Detect which cell encompasses the target text, then output its [x, y] center coordinate. 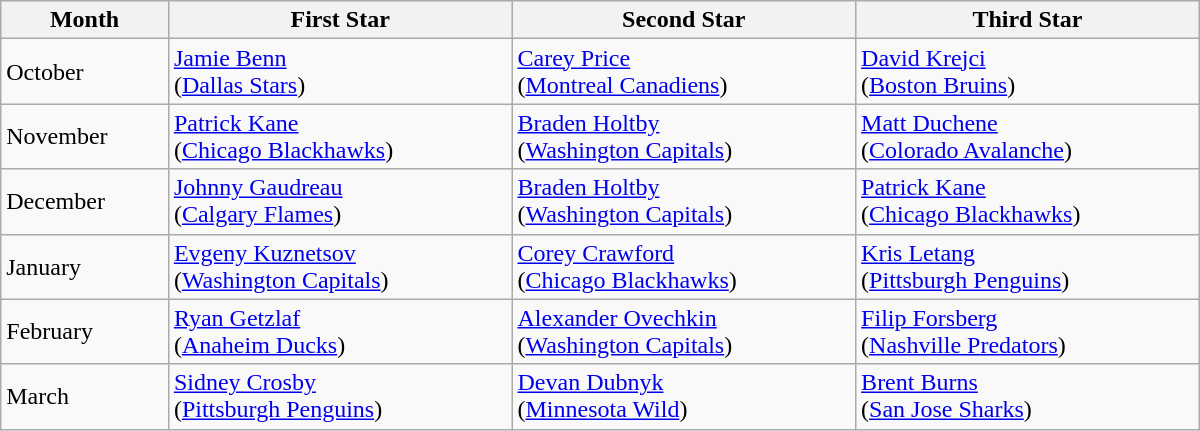
Sidney Crosby(Pittsburgh Penguins) [340, 396]
Johnny Gaudreau(Calgary Flames) [340, 202]
Evgeny Kuznetsov(Washington Capitals) [340, 266]
Ryan Getzlaf(Anaheim Ducks) [340, 332]
David Krejci(Boston Bruins) [1028, 72]
Second Star [684, 20]
Brent Burns(San Jose Sharks) [1028, 396]
March [85, 396]
December [85, 202]
Month [85, 20]
November [85, 136]
First Star [340, 20]
Devan Dubnyk(Minnesota Wild) [684, 396]
Matt Duchene(Colorado Avalanche) [1028, 136]
Carey Price(Montreal Canadiens) [684, 72]
January [85, 266]
Alexander Ovechkin(Washington Capitals) [684, 332]
Filip Forsberg(Nashville Predators) [1028, 332]
Kris Letang(Pittsburgh Penguins) [1028, 266]
Third Star [1028, 20]
Jamie Benn(Dallas Stars) [340, 72]
October [85, 72]
Corey Crawford(Chicago Blackhawks) [684, 266]
February [85, 332]
